Find where the given text appears and provide that cell's center as (x, y) coordinate. 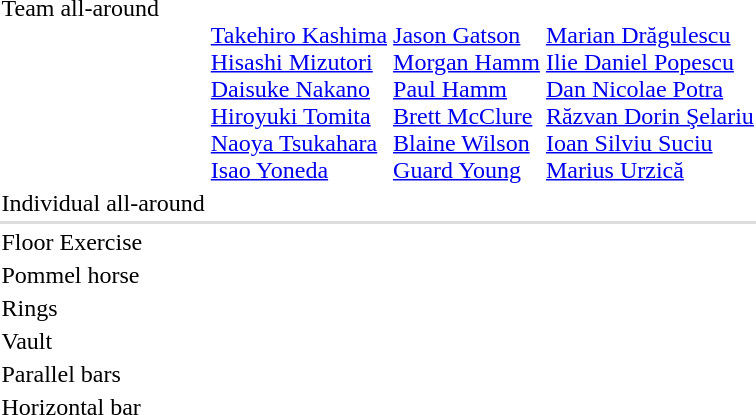
Vault (103, 341)
Individual all-around (103, 203)
Pommel horse (103, 275)
Rings (103, 308)
Floor Exercise (103, 242)
Parallel bars (103, 374)
